Pinpoint the cell where the given text exists, returning its [X, Y] midpoint coordinate. 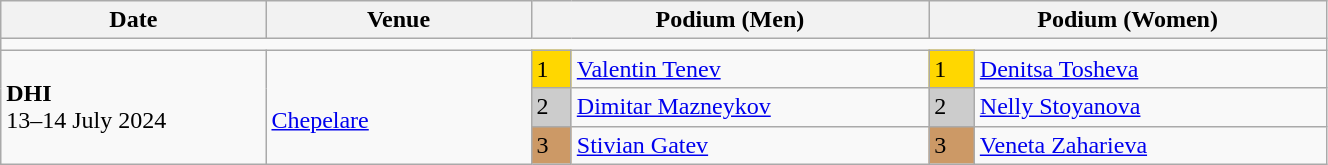
Nelly Stoyanova [1150, 107]
Denitsa Tosheva [1150, 69]
Podium (Men) [730, 20]
DHI 13–14 July 2024 [134, 107]
Veneta Zaharieva [1150, 145]
Valentin Tenev [750, 69]
Podium (Women) [1128, 20]
Date [134, 20]
Chepelare [398, 107]
Venue [398, 20]
Stivian Gatev [750, 145]
Dimitar Mazneykov [750, 107]
